Return the [x, y] coordinate for the center point of the cell that contains the specified text.  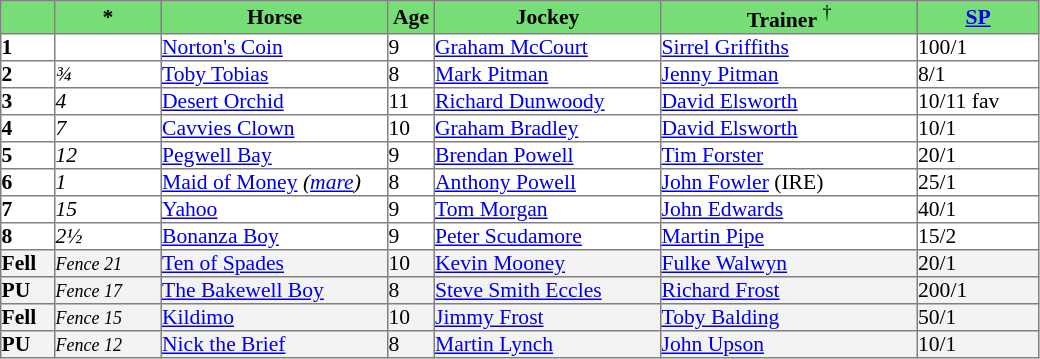
Tom Morgan [547, 208]
Cavvies Clown [274, 128]
12 [108, 154]
Age [411, 18]
Jenny Pitman [789, 74]
Fence 21 [108, 262]
2 [28, 74]
Fence 15 [108, 316]
Trainer † [789, 18]
40/1 [978, 208]
Kevin Mooney [547, 262]
Toby Balding [789, 316]
5 [28, 154]
Richard Frost [789, 290]
8/1 [978, 74]
SP [978, 18]
6 [28, 182]
John Upson [789, 344]
Martin Lynch [547, 344]
¾ [108, 74]
Pegwell Bay [274, 154]
Yahoo [274, 208]
Graham McCourt [547, 46]
Nick the Brief [274, 344]
Sirrel Griffiths [789, 46]
Horse [274, 18]
Jockey [547, 18]
15 [108, 208]
10/11 fav [978, 100]
Maid of Money (mare) [274, 182]
John Fowler (IRE) [789, 182]
Mark Pitman [547, 74]
Tim Forster [789, 154]
Ten of Spades [274, 262]
Fence 12 [108, 344]
15/2 [978, 236]
200/1 [978, 290]
John Edwards [789, 208]
Kildimo [274, 316]
Richard Dunwoody [547, 100]
3 [28, 100]
* [108, 18]
Jimmy Frost [547, 316]
Brendan Powell [547, 154]
The Bakewell Boy [274, 290]
Bonanza Boy [274, 236]
Fence 17 [108, 290]
100/1 [978, 46]
2½ [108, 236]
Fulke Walwyn [789, 262]
Peter Scudamore [547, 236]
Desert Orchid [274, 100]
Norton's Coin [274, 46]
Anthony Powell [547, 182]
Toby Tobias [274, 74]
Martin Pipe [789, 236]
Steve Smith Eccles [547, 290]
11 [411, 100]
50/1 [978, 316]
25/1 [978, 182]
Graham Bradley [547, 128]
